Provide the (x, y) coordinate of the cell's center where the given text is located.  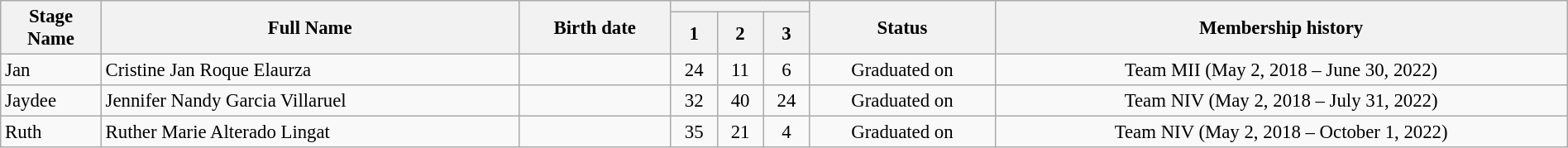
Team NIV (May 2, 2018 – July 31, 2022) (1281, 101)
21 (740, 132)
Membership history (1281, 28)
Jennifer Nandy Garcia Villaruel (309, 101)
11 (740, 70)
Cristine Jan Roque Elaurza (309, 70)
35 (694, 132)
Jaydee (51, 101)
Ruther Marie Alterado Lingat (309, 132)
Jan (51, 70)
Birth date (595, 28)
Full Name (309, 28)
4 (786, 132)
Team NIV (May 2, 2018 – October 1, 2022) (1281, 132)
StageName (51, 28)
6 (786, 70)
Status (902, 28)
3 (786, 33)
1 (694, 33)
Ruth (51, 132)
40 (740, 101)
Team MII (May 2, 2018 – June 30, 2022) (1281, 70)
2 (740, 33)
32 (694, 101)
